Return the [x, y] coordinate for the center point of the cell that contains the specified text.  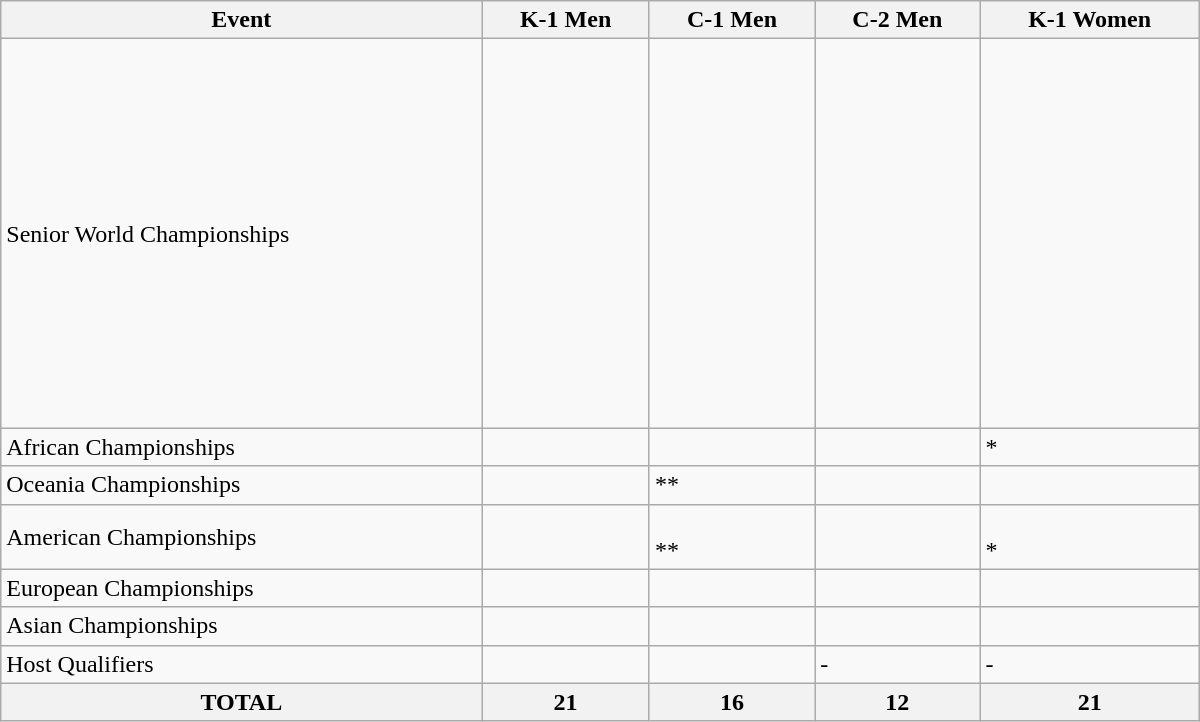
C-2 Men [898, 20]
12 [898, 702]
Senior World Championships [242, 234]
African Championships [242, 447]
Oceania Championships [242, 485]
K-1 Men [566, 20]
European Championships [242, 588]
C-1 Men [732, 20]
Host Qualifiers [242, 664]
Event [242, 20]
K-1 Women [1090, 20]
American Championships [242, 536]
16 [732, 702]
Asian Championships [242, 626]
TOTAL [242, 702]
